Extract the (X, Y) coordinate from the center of the cell holding the provided text.  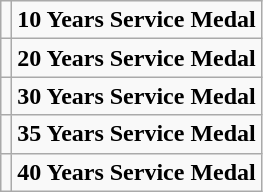
20 Years Service Medal (136, 58)
40 Years Service Medal (136, 172)
30 Years Service Medal (136, 96)
35 Years Service Medal (136, 134)
10 Years Service Medal (136, 20)
